Provide the [X, Y] coordinate of the cell's center where the given text is located.  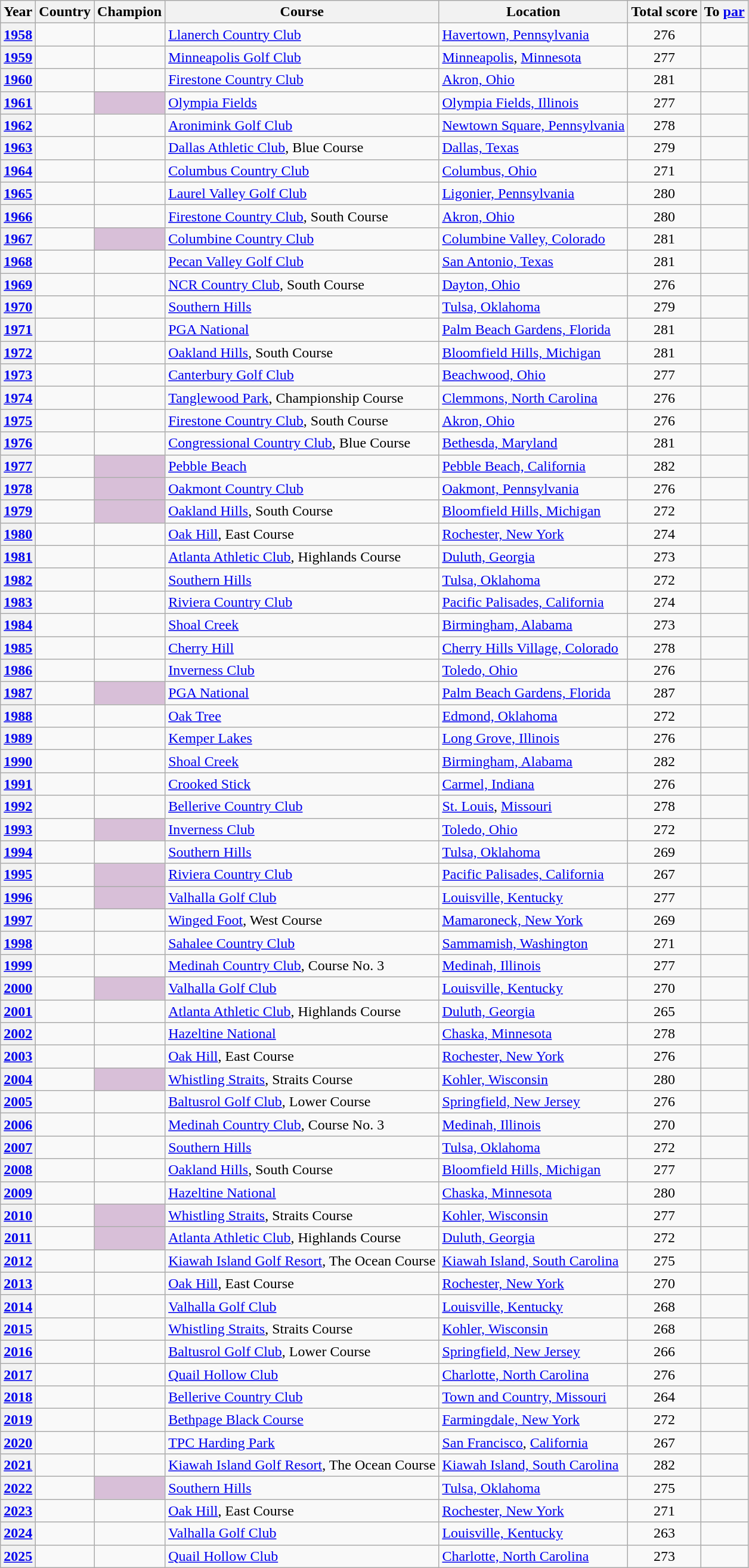
Havertown, Pennsylvania [533, 35]
1993 [18, 829]
1991 [18, 784]
2001 [18, 1011]
NCR Country Club, South Course [302, 285]
Canterbury Golf Club [302, 375]
Minneapolis Golf Club [302, 57]
2011 [18, 1238]
Kemper Lakes [302, 739]
Firestone Country Club [302, 80]
2008 [18, 1170]
1986 [18, 671]
Carmel, Indiana [533, 784]
265 [664, 1011]
Total score [664, 12]
St. Louis, Missouri [533, 807]
1987 [18, 693]
1966 [18, 216]
1979 [18, 511]
1965 [18, 193]
Cherry Hill [302, 647]
Oakmont Country Club [302, 489]
Farmingdale, New York [533, 1420]
Crooked Stick [302, 784]
Olympia Fields [302, 103]
1978 [18, 489]
Dayton, Ohio [533, 285]
Town and Country, Missouri [533, 1397]
1998 [18, 943]
1984 [18, 625]
Year [18, 12]
1996 [18, 897]
2005 [18, 1102]
Country [65, 12]
Edmond, Oklahoma [533, 716]
Columbus Country Club [302, 171]
1969 [18, 285]
2012 [18, 1261]
Mamaroneck, New York [533, 920]
1985 [18, 647]
1959 [18, 57]
Pecan Valley Golf Club [302, 261]
2024 [18, 1533]
264 [664, 1397]
San Antonio, Texas [533, 261]
Sahalee Country Club [302, 943]
287 [664, 693]
To par [724, 12]
266 [664, 1351]
2004 [18, 1079]
Location [533, 12]
Llanerch Country Club [302, 35]
1992 [18, 807]
San Francisco, California [533, 1443]
2017 [18, 1374]
1989 [18, 739]
1981 [18, 557]
Bethpage Black Course [302, 1420]
Congressional Country Club, Blue Course [302, 443]
1999 [18, 965]
1968 [18, 261]
1975 [18, 421]
Pebble Beach [302, 466]
Winged Foot, West Course [302, 920]
Clemmons, North Carolina [533, 398]
1964 [18, 171]
2002 [18, 1034]
1973 [18, 375]
2020 [18, 1443]
1958 [18, 35]
Oakmont, Pennsylvania [533, 489]
Sammamish, Washington [533, 943]
1970 [18, 307]
1976 [18, 443]
2025 [18, 1556]
Oak Tree [302, 716]
Newtown Square, Pennsylvania [533, 125]
2014 [18, 1306]
2010 [18, 1215]
1983 [18, 602]
1974 [18, 398]
1961 [18, 103]
2016 [18, 1351]
1980 [18, 534]
1982 [18, 579]
1972 [18, 353]
Cherry Hills Village, Colorado [533, 647]
1971 [18, 330]
1977 [18, 466]
Dallas Athletic Club, Blue Course [302, 148]
2000 [18, 988]
Course [302, 12]
Columbus, Ohio [533, 171]
2009 [18, 1193]
2023 [18, 1511]
Tanglewood Park, Championship Course [302, 398]
Dallas, Texas [533, 148]
1963 [18, 148]
2015 [18, 1329]
Long Grove, Illinois [533, 739]
Columbine Country Club [302, 239]
1962 [18, 125]
Laurel Valley Golf Club [302, 193]
Aronimink Golf Club [302, 125]
2013 [18, 1283]
1995 [18, 875]
Pebble Beach, California [533, 466]
1997 [18, 920]
1990 [18, 761]
1967 [18, 239]
2018 [18, 1397]
Ligonier, Pennsylvania [533, 193]
2021 [18, 1465]
Beachwood, Ohio [533, 375]
Columbine Valley, Colorado [533, 239]
2007 [18, 1147]
2003 [18, 1057]
Bethesda, Maryland [533, 443]
Olympia Fields, Illinois [533, 103]
2006 [18, 1125]
1988 [18, 716]
1994 [18, 852]
Minneapolis, Minnesota [533, 57]
Champion [130, 12]
263 [664, 1533]
2019 [18, 1420]
1960 [18, 80]
TPC Harding Park [302, 1443]
2022 [18, 1488]
